Extract the (x, y) coordinate from the center of the cell holding the provided text.  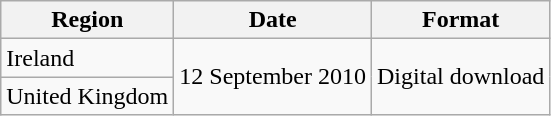
United Kingdom (88, 96)
Ireland (88, 58)
Date (273, 20)
Digital download (461, 77)
Region (88, 20)
Format (461, 20)
12 September 2010 (273, 77)
